Scan for the cell matching the given text and deliver its (X, Y) coordinate at center. 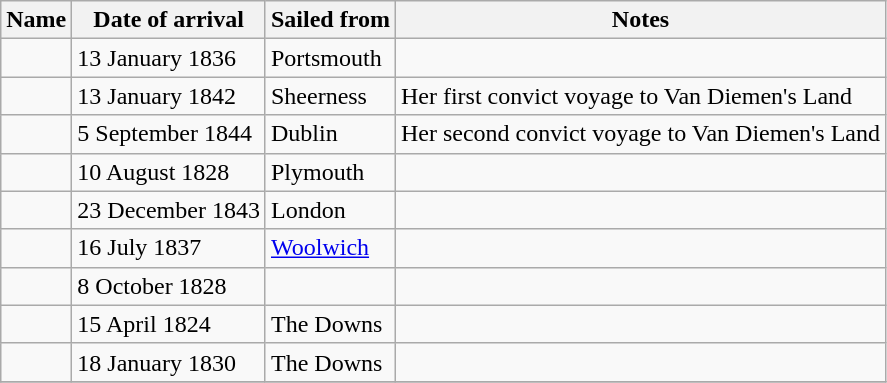
10 August 1828 (169, 172)
Dublin (330, 134)
Her second convict voyage to Van Diemen's Land (640, 134)
Sheerness (330, 96)
8 October 1828 (169, 286)
18 January 1830 (169, 362)
Sailed from (330, 20)
Portsmouth (330, 58)
13 January 1836 (169, 58)
Date of arrival (169, 20)
16 July 1837 (169, 248)
15 April 1824 (169, 324)
Plymouth (330, 172)
23 December 1843 (169, 210)
5 September 1844 (169, 134)
Name (36, 20)
Notes (640, 20)
Her first convict voyage to Van Diemen's Land (640, 96)
Woolwich (330, 248)
London (330, 210)
13 January 1842 (169, 96)
